Detect which cell encompasses the target text, then output its [x, y] center coordinate. 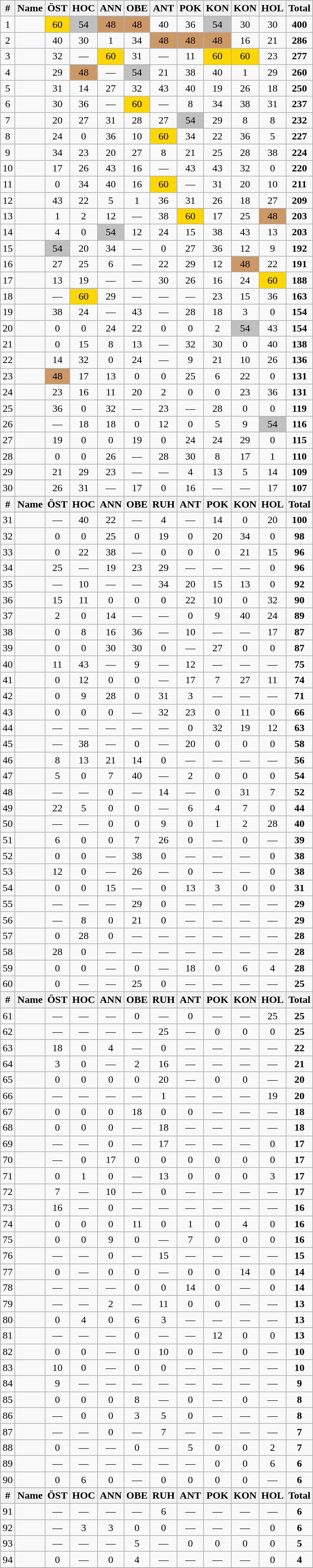
227 [300, 136]
73 [8, 1208]
188 [300, 280]
77 [8, 1272]
53 [8, 872]
192 [300, 248]
110 [300, 456]
64 [8, 1064]
37 [8, 616]
35 [8, 584]
400 [300, 24]
286 [300, 40]
47 [8, 776]
67 [8, 1112]
84 [8, 1384]
94 [8, 1560]
81 [8, 1336]
91 [8, 1512]
98 [300, 536]
70 [8, 1160]
49 [8, 808]
65 [8, 1080]
211 [300, 184]
78 [8, 1288]
62 [8, 1032]
51 [8, 840]
85 [8, 1400]
50 [8, 824]
107 [300, 488]
72 [8, 1192]
93 [8, 1544]
109 [300, 472]
209 [300, 200]
232 [300, 120]
119 [300, 408]
83 [8, 1368]
277 [300, 56]
45 [8, 744]
57 [8, 936]
100 [300, 520]
88 [8, 1447]
61 [8, 1016]
80 [8, 1320]
260 [300, 72]
42 [8, 696]
237 [300, 104]
116 [300, 424]
69 [8, 1144]
46 [8, 760]
79 [8, 1304]
41 [8, 680]
76 [8, 1256]
33 [8, 552]
68 [8, 1128]
136 [300, 360]
191 [300, 264]
82 [8, 1352]
220 [300, 168]
163 [300, 296]
250 [300, 88]
55 [8, 904]
115 [300, 440]
86 [8, 1415]
224 [300, 152]
138 [300, 344]
59 [8, 968]
